Return (x, y) of the center of cell containing provided text 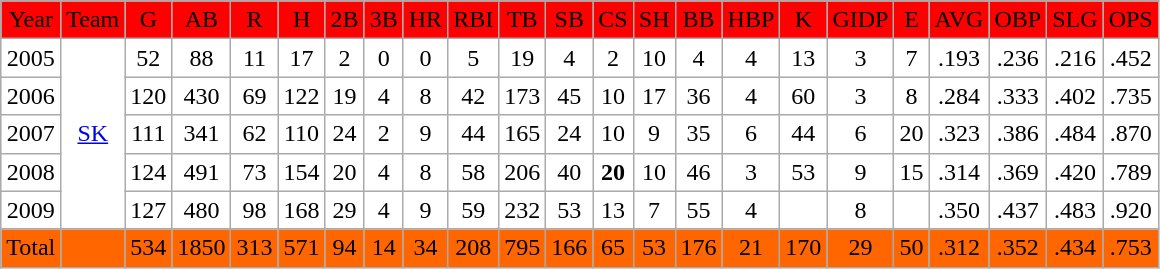
.333 (1018, 96)
.735 (1130, 96)
36 (698, 96)
55 (698, 210)
21 (751, 248)
Total (31, 248)
120 (148, 96)
571 (302, 248)
176 (698, 248)
.312 (959, 248)
E (912, 20)
313 (254, 248)
.386 (1018, 134)
.314 (959, 172)
.350 (959, 210)
.323 (959, 134)
RBI (474, 20)
165 (522, 134)
AB (202, 20)
.789 (1130, 172)
2006 (31, 96)
124 (148, 172)
795 (522, 248)
170 (804, 248)
.920 (1130, 210)
58 (474, 172)
35 (698, 134)
2007 (31, 134)
111 (148, 134)
G (148, 20)
OPS (1130, 20)
50 (912, 248)
154 (302, 172)
1850 (202, 248)
.369 (1018, 172)
.437 (1018, 210)
.193 (959, 58)
GIDP (860, 20)
HBP (751, 20)
2B (344, 20)
73 (254, 172)
69 (254, 96)
59 (474, 210)
.284 (959, 96)
AVG (959, 20)
206 (522, 172)
K (804, 20)
45 (570, 96)
168 (302, 210)
R (254, 20)
SK (93, 134)
98 (254, 210)
40 (570, 172)
SH (654, 20)
.402 (1075, 96)
65 (613, 248)
.352 (1018, 248)
232 (522, 210)
3B (384, 20)
TB (522, 20)
.452 (1130, 58)
34 (425, 248)
11 (254, 58)
94 (344, 248)
208 (474, 248)
BB (698, 20)
88 (202, 58)
2008 (31, 172)
.420 (1075, 172)
110 (302, 134)
HR (425, 20)
2009 (31, 210)
491 (202, 172)
.870 (1130, 134)
42 (474, 96)
2005 (31, 58)
52 (148, 58)
SB (570, 20)
Team (93, 20)
.483 (1075, 210)
62 (254, 134)
14 (384, 248)
122 (302, 96)
.484 (1075, 134)
480 (202, 210)
173 (522, 96)
OBP (1018, 20)
Year (31, 20)
534 (148, 248)
430 (202, 96)
.753 (1130, 248)
5 (474, 58)
SLG (1075, 20)
.236 (1018, 58)
H (302, 20)
46 (698, 172)
127 (148, 210)
166 (570, 248)
.216 (1075, 58)
60 (804, 96)
15 (912, 172)
CS (613, 20)
341 (202, 134)
.434 (1075, 248)
